Search for the cell housing the specified text and yield its (X, Y) center coordinate. 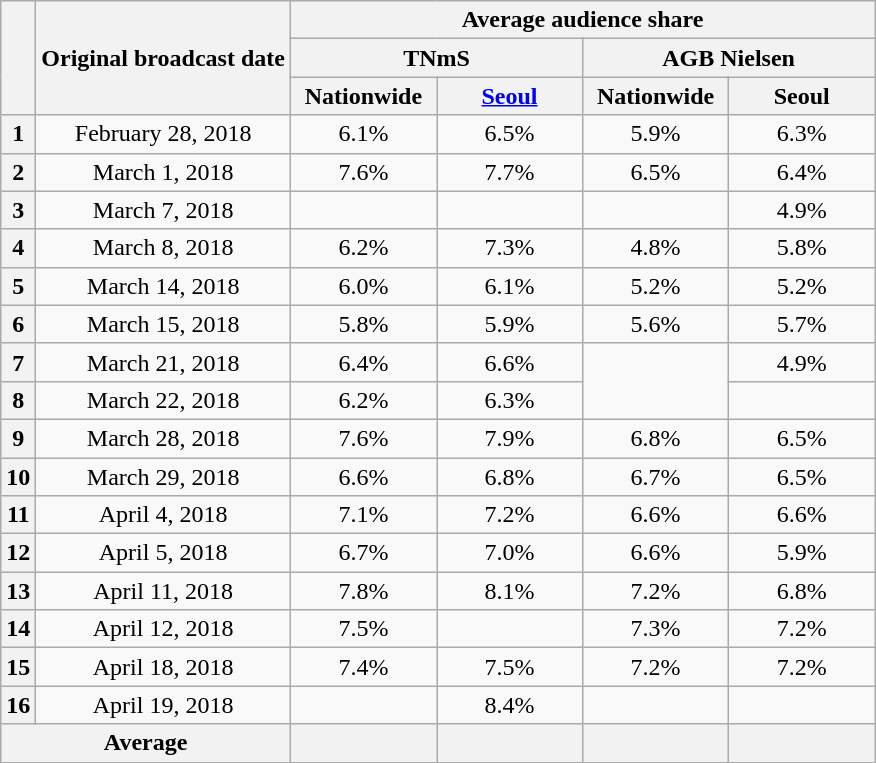
March 22, 2018 (164, 400)
9 (18, 438)
April 12, 2018 (164, 629)
March 21, 2018 (164, 362)
March 14, 2018 (164, 286)
14 (18, 629)
April 4, 2018 (164, 515)
TNmS (436, 58)
March 7, 2018 (164, 210)
5.6% (656, 324)
7.7% (509, 172)
AGB Nielsen (729, 58)
February 28, 2018 (164, 134)
Average audience share (582, 20)
7 (18, 362)
7.9% (509, 438)
1 (18, 134)
6 (18, 324)
5.7% (802, 324)
April 19, 2018 (164, 705)
7.1% (363, 515)
16 (18, 705)
7.4% (363, 667)
15 (18, 667)
7.8% (363, 591)
12 (18, 553)
8.1% (509, 591)
Average (146, 743)
April 18, 2018 (164, 667)
April 5, 2018 (164, 553)
March 28, 2018 (164, 438)
6.0% (363, 286)
Original broadcast date (164, 58)
4.8% (656, 248)
8 (18, 400)
10 (18, 477)
April 11, 2018 (164, 591)
5 (18, 286)
8.4% (509, 705)
March 15, 2018 (164, 324)
March 29, 2018 (164, 477)
7.0% (509, 553)
4 (18, 248)
13 (18, 591)
March 1, 2018 (164, 172)
3 (18, 210)
2 (18, 172)
March 8, 2018 (164, 248)
11 (18, 515)
